Return (X, Y) of the center of cell containing provided text 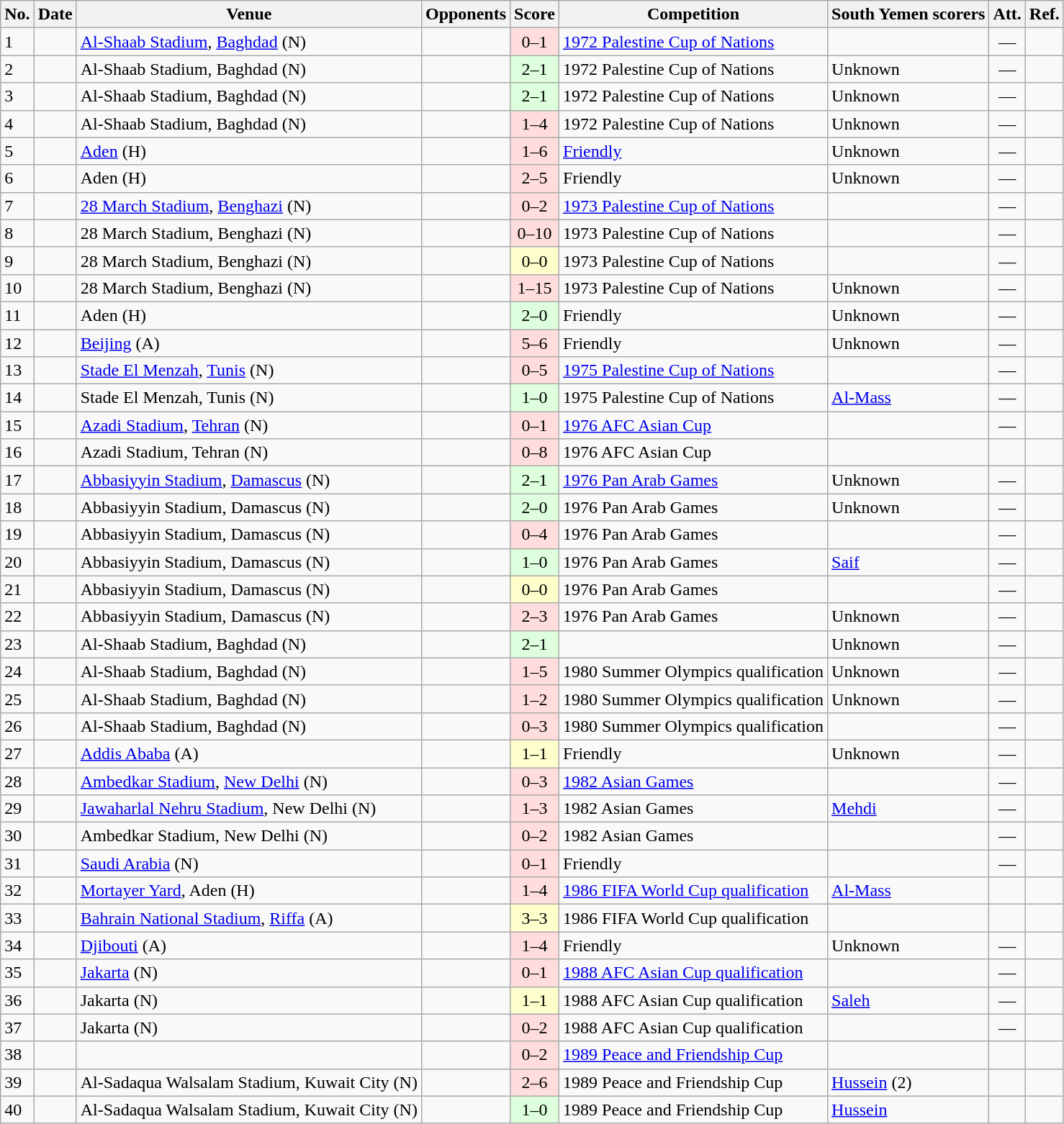
Bahrain National Stadium, Riffa (A) (249, 918)
1–5 (535, 671)
1–6 (535, 151)
Hussein (909, 1110)
16 (17, 453)
27 (17, 753)
38 (17, 1055)
34 (17, 946)
24 (17, 671)
33 (17, 918)
36 (17, 1000)
Mortayer Yard, Aden (H) (249, 891)
29 (17, 809)
6 (17, 178)
23 (17, 644)
0–10 (535, 233)
17 (17, 480)
Saudi Arabia (N) (249, 864)
15 (17, 425)
Score (535, 14)
Opponents (465, 14)
3–3 (535, 918)
Mehdi (909, 809)
No. (17, 14)
5–6 (535, 343)
35 (17, 973)
0–8 (535, 453)
Saif (909, 562)
39 (17, 1082)
Competition (694, 14)
40 (17, 1110)
Addis Ababa (A) (249, 753)
Saleh (909, 1000)
28 (17, 781)
26 (17, 726)
0–4 (535, 535)
0–5 (535, 371)
Venue (249, 14)
10 (17, 288)
1–3 (535, 809)
3 (17, 96)
2–3 (535, 617)
Date (55, 14)
5 (17, 151)
19 (17, 535)
8 (17, 233)
18 (17, 507)
14 (17, 398)
9 (17, 260)
2–6 (535, 1082)
Jawaharlal Nehru Stadium, New Delhi (N) (249, 809)
20 (17, 562)
Hussein (2) (909, 1082)
21 (17, 589)
11 (17, 315)
Djibouti (A) (249, 946)
1 (17, 42)
Ref. (1044, 14)
2–5 (535, 178)
12 (17, 343)
32 (17, 891)
Beijing (A) (249, 343)
31 (17, 864)
13 (17, 371)
South Yemen scorers (909, 14)
30 (17, 836)
2 (17, 69)
1–2 (535, 699)
Att. (1007, 14)
1–15 (535, 288)
37 (17, 1028)
4 (17, 124)
25 (17, 699)
7 (17, 206)
22 (17, 617)
